Pinpoint the cell where the given text exists, returning its (x, y) midpoint coordinate. 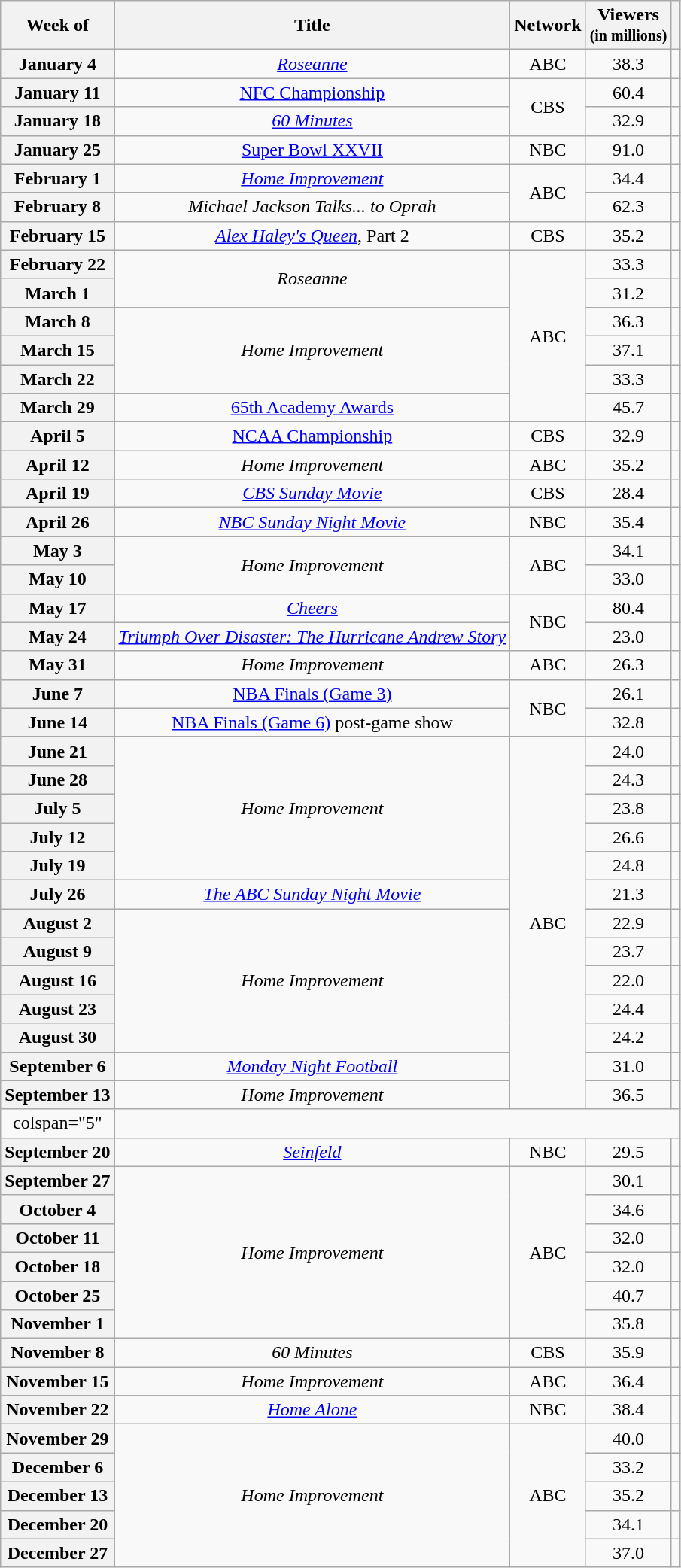
NBA Finals (Game 3) (312, 694)
60.4 (628, 93)
November 15 (57, 1381)
October 18 (57, 1266)
April 26 (57, 522)
35.9 (628, 1353)
December 20 (57, 1524)
24.8 (628, 866)
June 14 (57, 722)
31.0 (628, 1066)
38.3 (628, 64)
November 22 (57, 1410)
Title (312, 26)
June 28 (57, 779)
NFC Championship (312, 93)
62.3 (628, 207)
34.6 (628, 1209)
December 27 (57, 1553)
March 29 (57, 408)
November 1 (57, 1324)
October 11 (57, 1238)
32.8 (628, 722)
January 4 (57, 64)
24.0 (628, 751)
33.0 (628, 579)
May 10 (57, 579)
37.1 (628, 350)
September 13 (57, 1095)
March 22 (57, 378)
22.0 (628, 980)
September 6 (57, 1066)
Alex Haley's Queen, Part 2 (312, 236)
April 5 (57, 436)
June 7 (57, 694)
23.0 (628, 637)
January 18 (57, 121)
Michael Jackson Talks... to Oprah (312, 207)
33.2 (628, 1467)
August 30 (57, 1038)
34.4 (628, 178)
21.3 (628, 895)
NBC Sunday Night Movie (312, 522)
July 26 (57, 895)
February 8 (57, 207)
May 31 (57, 665)
Home Alone (312, 1410)
April 12 (57, 465)
24.3 (628, 779)
May 3 (57, 551)
July 5 (57, 808)
28.4 (628, 494)
Viewers(in millions) (628, 26)
26.1 (628, 694)
August 2 (57, 923)
November 8 (57, 1353)
40.7 (628, 1295)
23.7 (628, 952)
November 29 (57, 1439)
24.2 (628, 1038)
March 8 (57, 321)
NBA Finals (Game 6) post-game show (312, 722)
September 20 (57, 1152)
Super Bowl XXVII (312, 150)
36.4 (628, 1381)
40.0 (628, 1439)
65th Academy Awards (312, 408)
August 16 (57, 980)
Week of (57, 26)
March 15 (57, 350)
May 24 (57, 637)
36.3 (628, 321)
May 17 (57, 608)
91.0 (628, 150)
Cheers (312, 608)
February 1 (57, 178)
26.6 (628, 837)
January 25 (57, 150)
Monday Night Football (312, 1066)
October 4 (57, 1209)
35.8 (628, 1324)
colspan="5" (57, 1123)
August 9 (57, 952)
45.7 (628, 408)
The ABC Sunday Night Movie (312, 895)
36.5 (628, 1095)
February 15 (57, 236)
October 25 (57, 1295)
24.4 (628, 1009)
31.2 (628, 293)
37.0 (628, 1553)
March 1 (57, 293)
September 27 (57, 1181)
Triumph Over Disaster: The Hurricane Andrew Story (312, 637)
December 13 (57, 1496)
22.9 (628, 923)
April 19 (57, 494)
29.5 (628, 1152)
35.4 (628, 522)
30.1 (628, 1181)
26.3 (628, 665)
Network (548, 26)
38.4 (628, 1410)
December 6 (57, 1467)
January 11 (57, 93)
June 21 (57, 751)
August 23 (57, 1009)
July 12 (57, 837)
NCAA Championship (312, 436)
23.8 (628, 808)
80.4 (628, 608)
Seinfeld (312, 1152)
CBS Sunday Movie (312, 494)
February 22 (57, 264)
July 19 (57, 866)
